For the text-containing cell, return its midpoint in (X, Y) coordinate format. 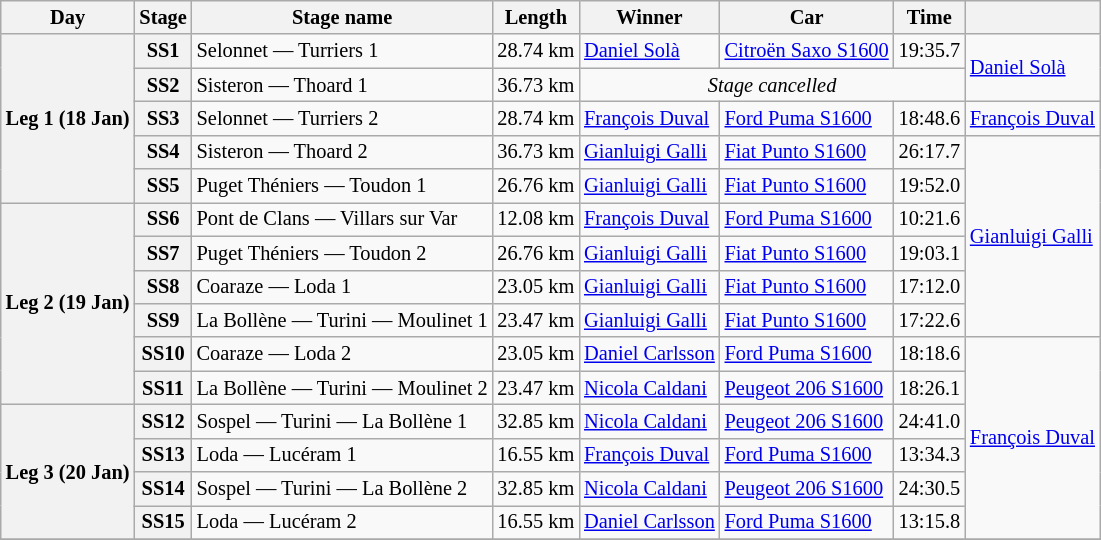
SS11 (162, 388)
Coaraze — Loda 2 (342, 354)
SS13 (162, 455)
SS6 (162, 219)
18:26.1 (930, 388)
18:18.6 (930, 354)
17:22.6 (930, 320)
SS10 (162, 354)
Leg 2 (19 Jan) (68, 303)
Citroën Saxo S1600 (807, 51)
La Bollène — Turini — Moulinet 2 (342, 388)
Puget Théniers — Toudon 1 (342, 186)
Sospel — Turini — La Bollène 2 (342, 489)
Stage cancelled (772, 85)
SS8 (162, 287)
13:15.8 (930, 522)
Time (930, 17)
13:34.3 (930, 455)
SS2 (162, 85)
SS7 (162, 253)
SS1 (162, 51)
17:12.0 (930, 287)
Selonnet — Turriers 1 (342, 51)
24:41.0 (930, 421)
Car (807, 17)
12.08 km (536, 219)
SS4 (162, 152)
18:48.6 (930, 118)
10:21.6 (930, 219)
19:35.7 (930, 51)
Pont de Clans — Villars sur Var (342, 219)
Day (68, 17)
SS9 (162, 320)
La Bollène — Turini — Moulinet 1 (342, 320)
Leg 1 (18 Jan) (68, 118)
19:03.1 (930, 253)
SS3 (162, 118)
Winner (649, 17)
Length (536, 17)
26:17.7 (930, 152)
Stage name (342, 17)
SS14 (162, 489)
Selonnet — Turriers 2 (342, 118)
Coaraze — Loda 1 (342, 287)
24:30.5 (930, 489)
Loda — Lucéram 2 (342, 522)
Sisteron — Thoard 2 (342, 152)
Sospel — Turini — La Bollène 1 (342, 421)
SS12 (162, 421)
SS15 (162, 522)
Loda — Lucéram 1 (342, 455)
Leg 3 (20 Jan) (68, 472)
Stage (162, 17)
19:52.0 (930, 186)
Puget Théniers — Toudon 2 (342, 253)
SS5 (162, 186)
Sisteron — Thoard 1 (342, 85)
